Determine the [X, Y] coordinate at the center of the cell enclosing the given text.  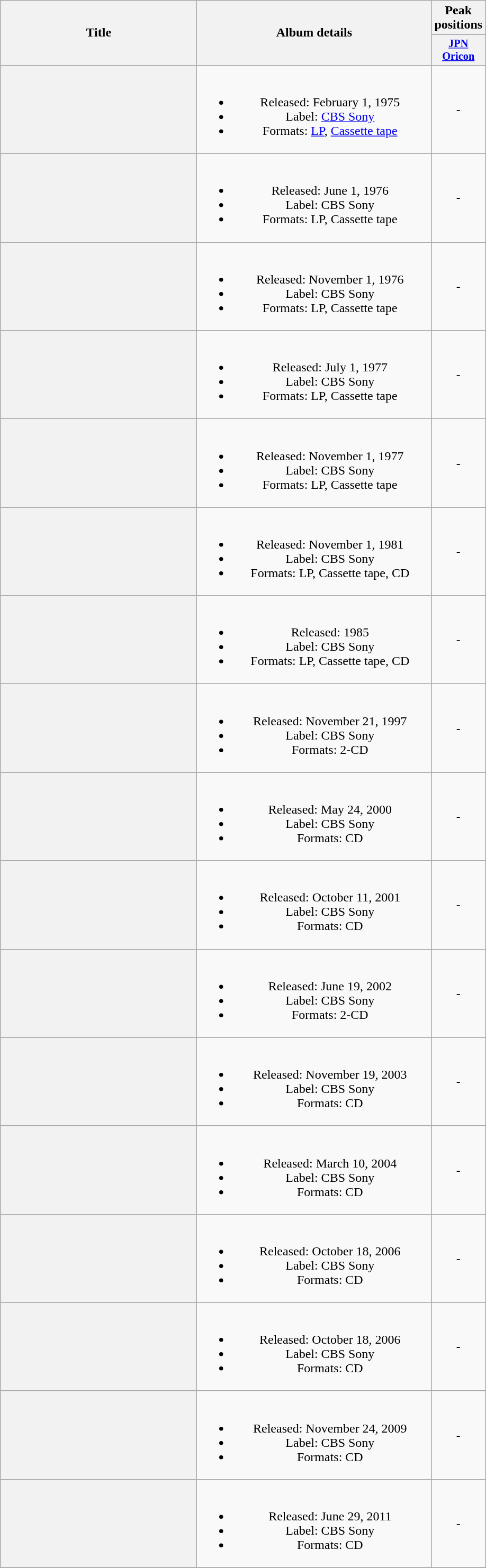
Title [98, 33]
Released: February 1, 1975Label: CBS SonyFormats: LP, Cassette tape [314, 109]
JPNOricon [458, 50]
Released: June 19, 2002Label: CBS SonyFormats: 2-CD [314, 993]
Released: November 1, 1981Label: CBS SonyFormats: LP, Cassette tape, CD [314, 551]
Released: November 1, 1976Label: CBS SonyFormats: LP, Cassette tape [314, 287]
Peak positions [458, 18]
Released: November 21, 1997Label: CBS SonyFormats: 2-CD [314, 728]
Album details [314, 33]
Released: 1985Label: CBS SonyFormats: LP, Cassette tape, CD [314, 640]
Released: June 29, 2011Label: CBS SonyFormats: CD [314, 1524]
Released: November 19, 2003Label: CBS SonyFormats: CD [314, 1081]
Released: March 10, 2004Label: CBS SonyFormats: CD [314, 1170]
Released: July 1, 1977Label: CBS SonyFormats: LP, Cassette tape [314, 375]
Released: June 1, 1976Label: CBS SonyFormats: LP, Cassette tape [314, 198]
Released: November 24, 2009Label: CBS SonyFormats: CD [314, 1435]
Released: November 1, 1977Label: CBS SonyFormats: LP, Cassette tape [314, 463]
Released: May 24, 2000Label: CBS SonyFormats: CD [314, 817]
Released: October 11, 2001Label: CBS SonyFormats: CD [314, 905]
